Identify which cell holds the provided text, then report its [x, y] central coordinate. 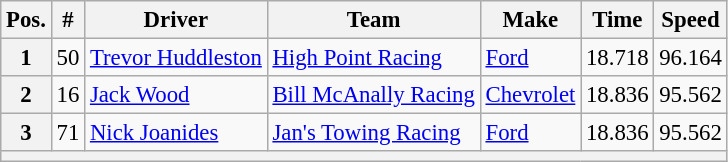
1 [26, 58]
Bill McAnally Racing [374, 95]
High Point Racing [374, 58]
Team [374, 20]
18.718 [618, 58]
71 [68, 133]
50 [68, 58]
Speed [690, 20]
Make [530, 20]
Jack Wood [176, 95]
96.164 [690, 58]
Nick Joanides [176, 133]
16 [68, 95]
3 [26, 133]
Trevor Huddleston [176, 58]
2 [26, 95]
Jan's Towing Racing [374, 133]
# [68, 20]
Chevrolet [530, 95]
Time [618, 20]
Pos. [26, 20]
Driver [176, 20]
